Search for the cell housing the specified text and yield its (X, Y) center coordinate. 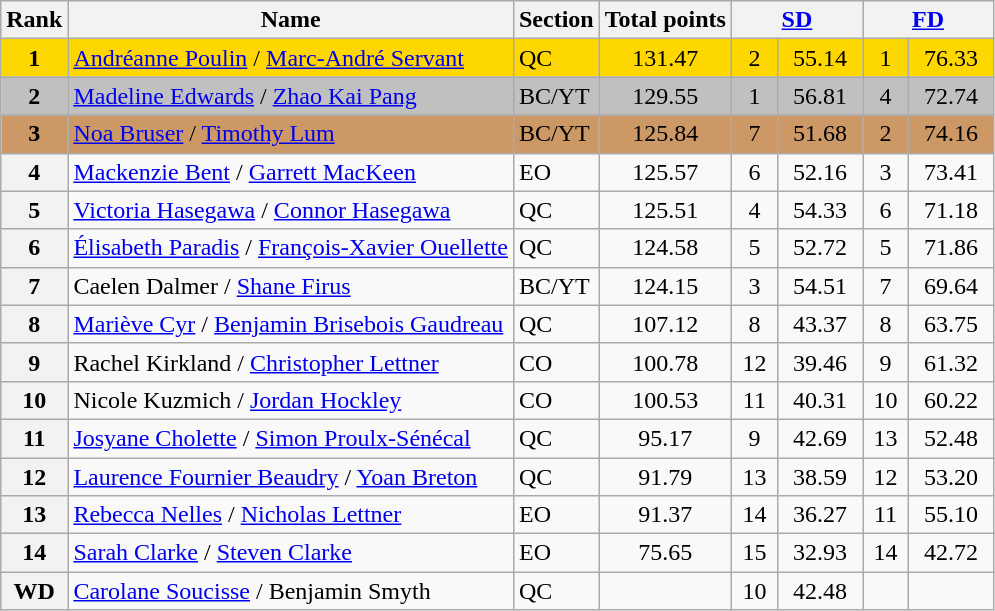
76.33 (950, 58)
125.57 (665, 172)
36.27 (820, 515)
Laurence Fournier Beaudry / Yoan Breton (291, 477)
100.78 (665, 362)
53.20 (950, 477)
100.53 (665, 400)
129.55 (665, 96)
15 (754, 553)
Section (556, 20)
Sarah Clarke / Steven Clarke (291, 553)
Name (291, 20)
56.81 (820, 96)
FD (928, 20)
60.22 (950, 400)
Rachel Kirkland / Christopher Lettner (291, 362)
42.48 (820, 591)
Madeline Edwards / Zhao Kai Pang (291, 96)
52.48 (950, 438)
124.15 (665, 286)
71.18 (950, 210)
Total points (665, 20)
51.68 (820, 134)
131.47 (665, 58)
Rebecca Nelles / Nicholas Lettner (291, 515)
Andréanne Poulin / Marc-André Servant (291, 58)
Nicole Kuzmich / Jordan Hockley (291, 400)
72.74 (950, 96)
125.84 (665, 134)
Mariève Cyr / Benjamin Brisebois Gaudreau (291, 324)
Rank (34, 20)
69.64 (950, 286)
61.32 (950, 362)
43.37 (820, 324)
91.79 (665, 477)
95.17 (665, 438)
32.93 (820, 553)
73.41 (950, 172)
52.16 (820, 172)
75.65 (665, 553)
91.37 (665, 515)
55.10 (950, 515)
Mackenzie Bent / Garrett MacKeen (291, 172)
40.31 (820, 400)
WD (34, 591)
38.59 (820, 477)
63.75 (950, 324)
42.69 (820, 438)
55.14 (820, 58)
Caelen Dalmer / Shane Firus (291, 286)
74.16 (950, 134)
107.12 (665, 324)
Noa Bruser / Timothy Lum (291, 134)
Élisabeth Paradis / François-Xavier Ouellette (291, 248)
52.72 (820, 248)
39.46 (820, 362)
Carolane Soucisse / Benjamin Smyth (291, 591)
124.58 (665, 248)
42.72 (950, 553)
54.51 (820, 286)
SD (796, 20)
54.33 (820, 210)
125.51 (665, 210)
71.86 (950, 248)
Josyane Cholette / Simon Proulx-Sénécal (291, 438)
Victoria Hasegawa / Connor Hasegawa (291, 210)
